Determine the [x, y] coordinate at the center of the cell enclosing the given text.  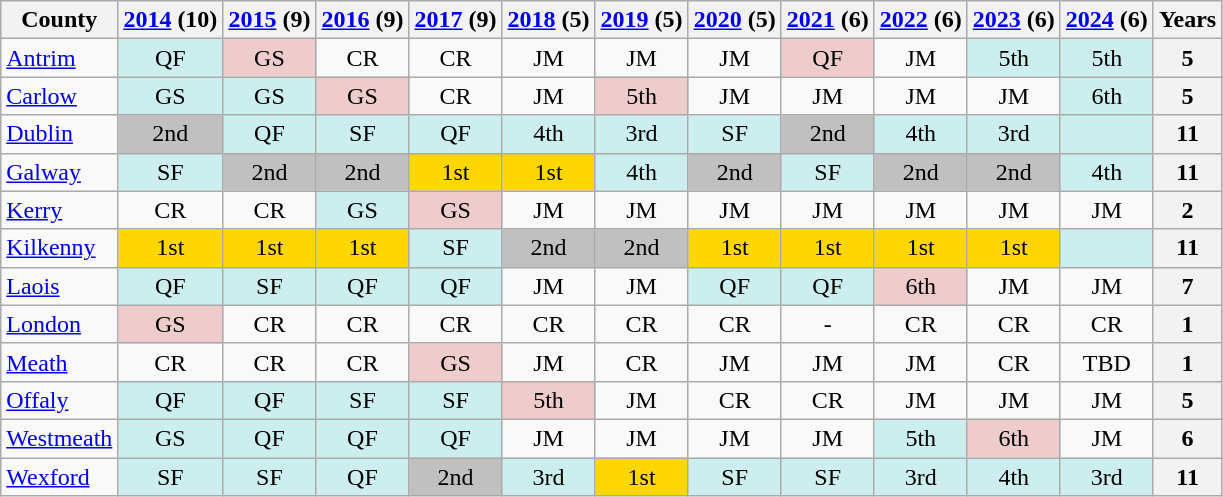
2018 (5) [548, 20]
2016 (9) [362, 20]
2017 (9) [456, 20]
Kilkenny [60, 248]
TBD [1106, 362]
- [828, 324]
2024 (6) [1106, 20]
2019 (5) [642, 20]
2021 (6) [828, 20]
Dublin [60, 134]
2014 (10) [170, 20]
Meath [60, 362]
Wexford [60, 477]
2015 (9) [270, 20]
Years [1187, 20]
Westmeath [60, 438]
2022 (6) [920, 20]
Antrim [60, 58]
2 [1187, 210]
Galway [60, 172]
6 [1187, 438]
Kerry [60, 210]
Laois [60, 286]
7 [1187, 286]
County [60, 20]
2020 (5) [734, 20]
2023 (6) [1014, 20]
London [60, 324]
Offaly [60, 400]
Carlow [60, 96]
